Locate the cell with the specified text and output its [x, y] center coordinate. 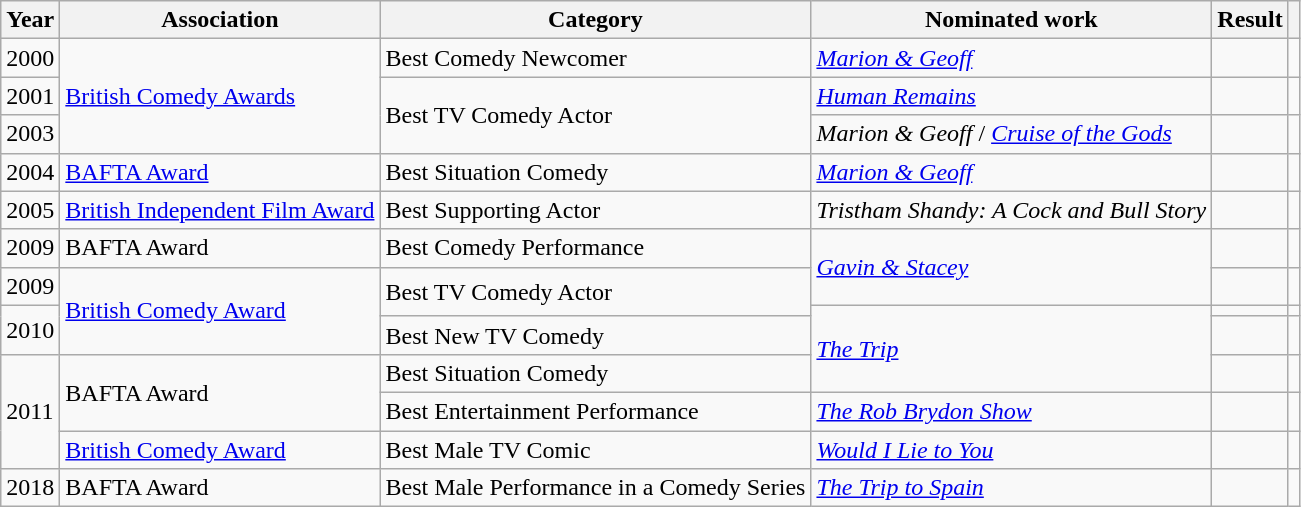
Marion & Geoff / Cruise of the Gods [1012, 134]
Category [596, 20]
Best Entertainment Performance [596, 411]
2000 [30, 58]
Human Remains [1012, 96]
Nominated work [1012, 20]
2003 [30, 134]
Association [220, 20]
Best Comedy Newcomer [596, 58]
Result [1250, 20]
Year [30, 20]
Would I Lie to You [1012, 449]
2010 [30, 330]
Best Comedy Performance [596, 248]
Best Supporting Actor [596, 210]
Best Male TV Comic [596, 449]
2005 [30, 210]
The Trip to Spain [1012, 488]
2001 [30, 96]
Best Male Performance in a Comedy Series [596, 488]
2018 [30, 488]
The Trip [1012, 348]
The Rob Brydon Show [1012, 411]
2004 [30, 172]
2011 [30, 411]
British Independent Film Award [220, 210]
Gavin & Stacey [1012, 267]
Best New TV Comedy [596, 335]
British Comedy Awards [220, 96]
Tristham Shandy: A Cock and Bull Story [1012, 210]
